For the text-containing cell, return its midpoint in [X, Y] coordinate format. 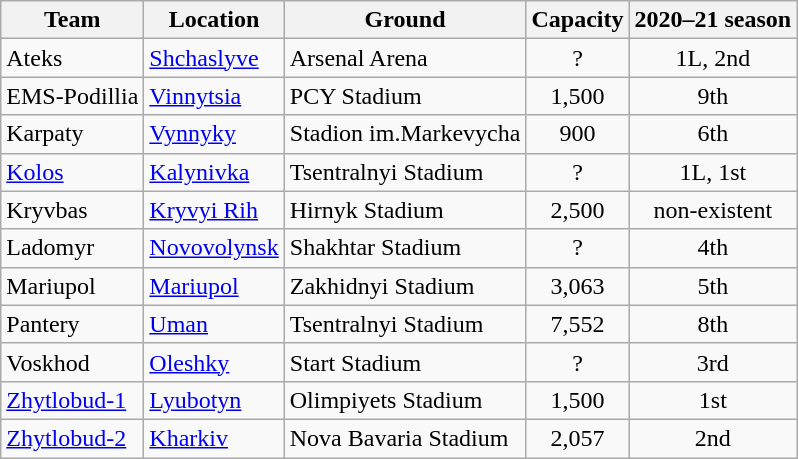
Hirnyk Stadium [405, 210]
Kalynivka [214, 172]
Kharkiv [214, 438]
3rd [713, 362]
Olimpiyets Stadium [405, 400]
Uman [214, 324]
Vinnytsia [214, 96]
1L, 2nd [713, 58]
1L, 1st [713, 172]
2,500 [578, 210]
Team [72, 20]
2nd [713, 438]
Lyubotyn [214, 400]
Zakhidnyi Stadium [405, 286]
1st [713, 400]
Vynnyky [214, 134]
Novovolynsk [214, 248]
3,063 [578, 286]
PCY Stadium [405, 96]
900 [578, 134]
Location [214, 20]
Ground [405, 20]
Voskhod [72, 362]
EMS-Podillia [72, 96]
7,552 [578, 324]
Arsenal Arena [405, 58]
4th [713, 248]
Pantery [72, 324]
Shchaslyve [214, 58]
Karpaty [72, 134]
2,057 [578, 438]
Kryvbas [72, 210]
8th [713, 324]
Shakhtar Stadium [405, 248]
Start Stadium [405, 362]
Capacity [578, 20]
Kryvyi Rih [214, 210]
5th [713, 286]
non-existent [713, 210]
Stadion im.Markevycha [405, 134]
Zhytlobud-1 [72, 400]
Ladomyr [72, 248]
Oleshky [214, 362]
Ateks [72, 58]
2020–21 season [713, 20]
Zhytlobud-2 [72, 438]
9th [713, 96]
Nova Bavaria Stadium [405, 438]
6th [713, 134]
Kolos [72, 172]
